Identify which cell holds the provided text, then report its (X, Y) central coordinate. 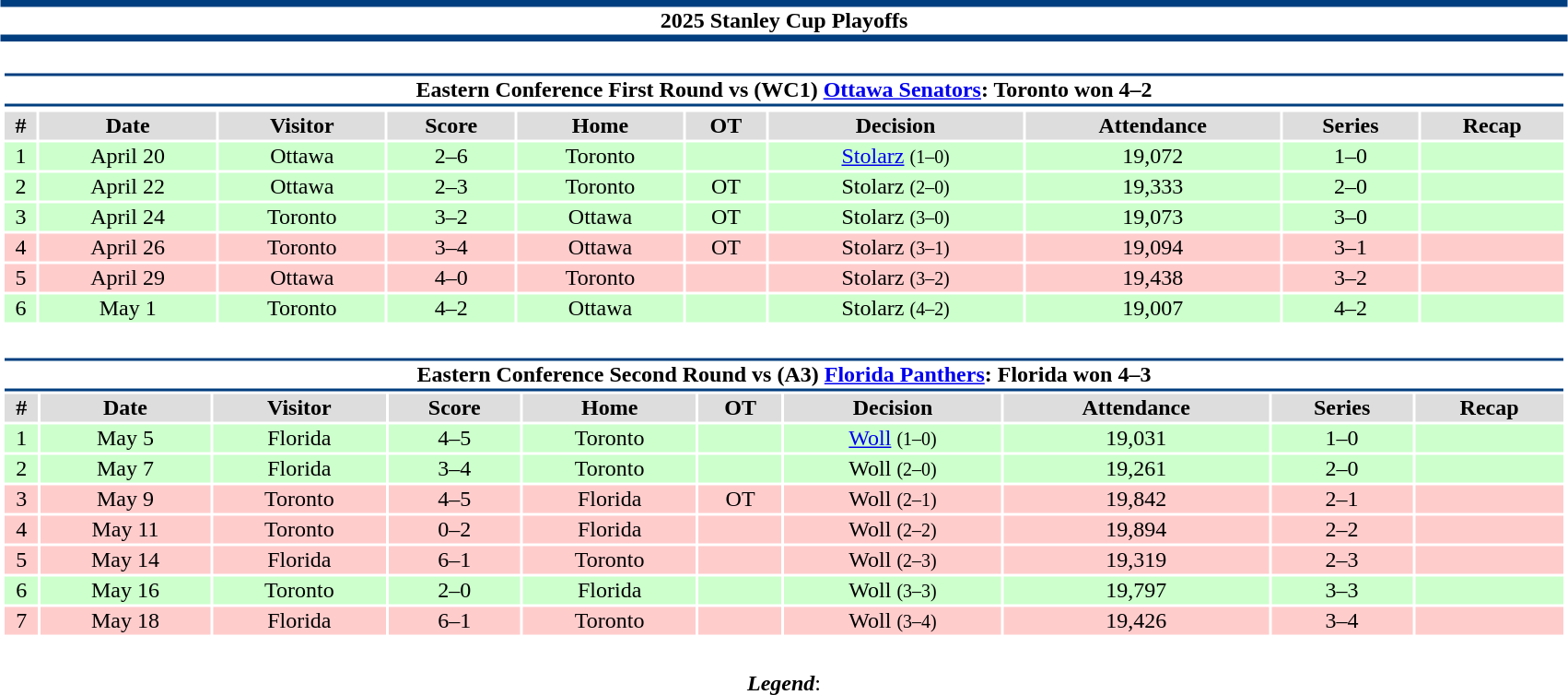
May 5 (125, 438)
0–2 (455, 530)
3–0 (1351, 217)
Woll (2–0) (894, 469)
2–1 (1342, 499)
Stolarz (4–2) (895, 309)
May 14 (125, 560)
Stolarz (1–0) (895, 156)
May 16 (125, 591)
2–6 (451, 156)
Stolarz (2–0) (895, 187)
19,031 (1137, 438)
Woll (2–1) (894, 499)
2025 Stanley Cup Playoffs (784, 20)
3–3 (1342, 591)
19,094 (1153, 248)
19,797 (1137, 591)
19,007 (1153, 309)
April 26 (128, 248)
Stolarz (3–2) (895, 277)
3–1 (1351, 248)
May 7 (125, 469)
19,842 (1137, 499)
Stolarz (3–0) (895, 217)
Woll (3–4) (894, 620)
19,261 (1137, 469)
19,319 (1137, 560)
19,438 (1153, 277)
May 9 (125, 499)
Woll (3–3) (894, 591)
April 24 (128, 217)
Woll (2–2) (894, 530)
7 (21, 620)
19,073 (1153, 217)
April 22 (128, 187)
4–0 (451, 277)
Eastern Conference Second Round vs (A3) Florida Panthers: Florida won 4–3 (783, 374)
Stolarz (3–1) (895, 248)
May 18 (125, 620)
19,072 (1153, 156)
19,426 (1137, 620)
Eastern Conference First Round vs (WC1) Ottawa Senators: Toronto won 4–2 (783, 90)
19,333 (1153, 187)
April 29 (128, 277)
Woll (2–3) (894, 560)
2–2 (1342, 530)
April 20 (128, 156)
May 11 (125, 530)
May 1 (128, 309)
19,894 (1137, 530)
Woll (1–0) (894, 438)
